Locate the cell with the specified text and output its [x, y] center coordinate. 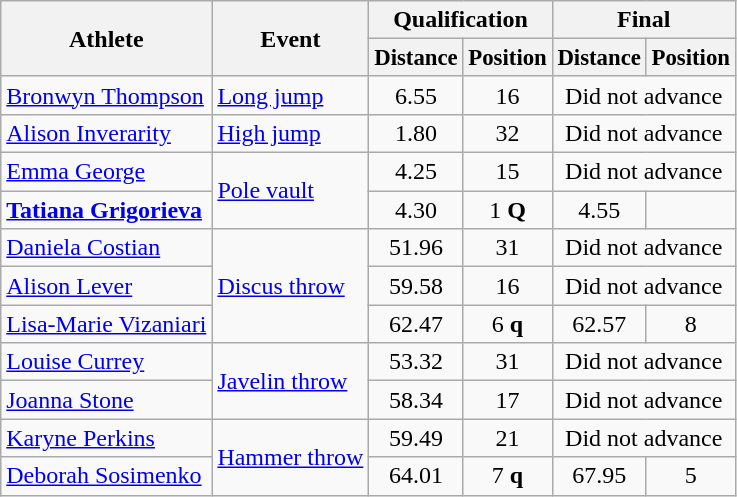
Discus throw [290, 286]
32 [508, 133]
62.47 [416, 324]
64.01 [416, 476]
4.25 [416, 172]
Long jump [290, 95]
58.34 [416, 400]
Athlete [106, 39]
Louise Currey [106, 362]
Emma George [106, 172]
Bronwyn Thompson [106, 95]
Karyne Perkins [106, 438]
4.30 [416, 210]
Qualification [460, 20]
High jump [290, 133]
1 Q [508, 210]
Alison Lever [106, 286]
67.95 [599, 476]
17 [508, 400]
4.55 [599, 210]
62.57 [599, 324]
Event [290, 39]
Pole vault [290, 191]
Hammer throw [290, 457]
Daniela Costian [106, 248]
8 [690, 324]
53.32 [416, 362]
51.96 [416, 248]
Tatiana Grigorieva [106, 210]
Final [644, 20]
7 q [508, 476]
1.80 [416, 133]
Javelin throw [290, 381]
Deborah Sosimenko [106, 476]
6 q [508, 324]
Alison Inverarity [106, 133]
Joanna Stone [106, 400]
15 [508, 172]
59.58 [416, 286]
6.55 [416, 95]
21 [508, 438]
Lisa-Marie Vizaniari [106, 324]
5 [690, 476]
59.49 [416, 438]
